From the cell containing the given text, extract its center point as [x, y] coordinate. 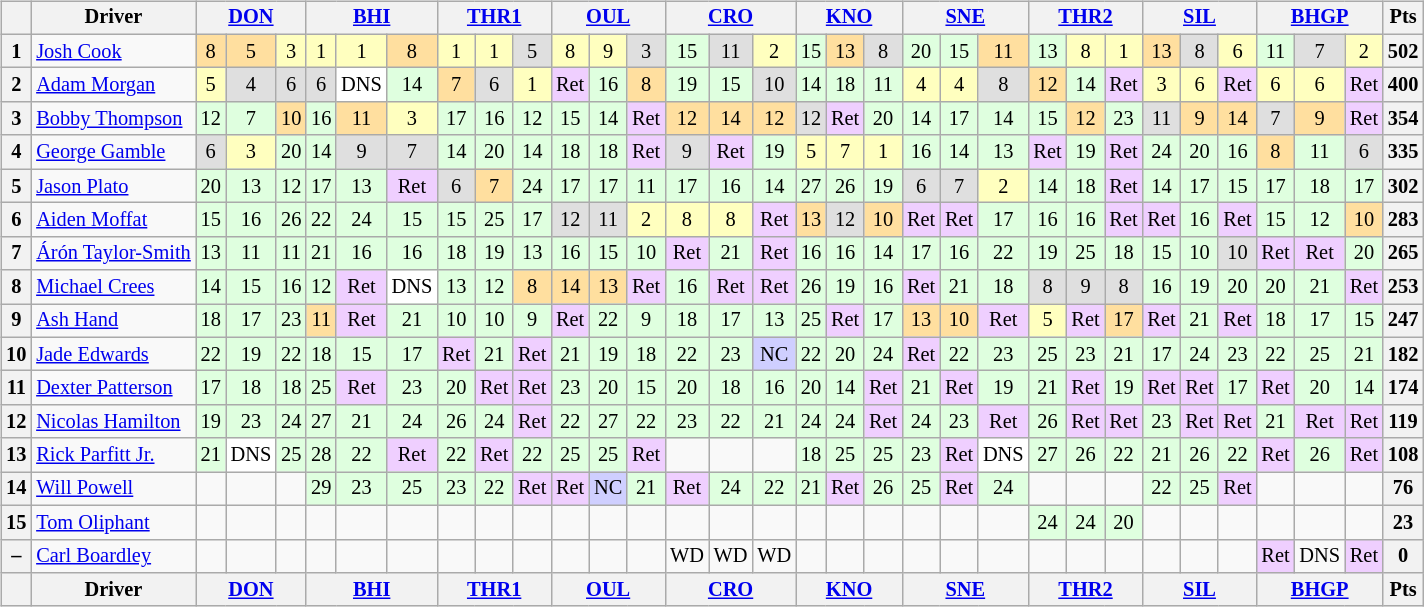
247 [1403, 321]
265 [1403, 253]
Jason Plato [113, 186]
Dexter Patterson [113, 388]
354 [1403, 119]
Rick Parfitt Jr. [113, 455]
Josh Cook [113, 51]
29 [321, 489]
182 [1403, 354]
302 [1403, 186]
Tom Oliphant [113, 522]
253 [1403, 287]
28 [321, 455]
George Gamble [113, 152]
502 [1403, 51]
Carl Boardley [113, 556]
76 [1403, 489]
Jade Edwards [113, 354]
119 [1403, 422]
Michael Crees [113, 287]
Ash Hand [113, 321]
283 [1403, 220]
– [16, 556]
Árón Taylor-Smith [113, 253]
0 [1403, 556]
Nicolas Hamilton [113, 422]
335 [1403, 152]
108 [1403, 455]
Bobby Thompson [113, 119]
400 [1403, 85]
174 [1403, 388]
Aiden Moffat [113, 220]
Adam Morgan [113, 85]
Will Powell [113, 489]
